Detect which cell encompasses the target text, then output its (X, Y) center coordinate. 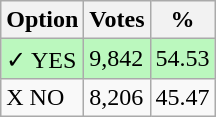
✓ YES (42, 59)
54.53 (182, 59)
X NO (42, 97)
Option (42, 20)
45.47 (182, 97)
8,206 (117, 97)
9,842 (117, 59)
% (182, 20)
Votes (117, 20)
